Provide the (X, Y) coordinate of the cell's center where the given text is located.  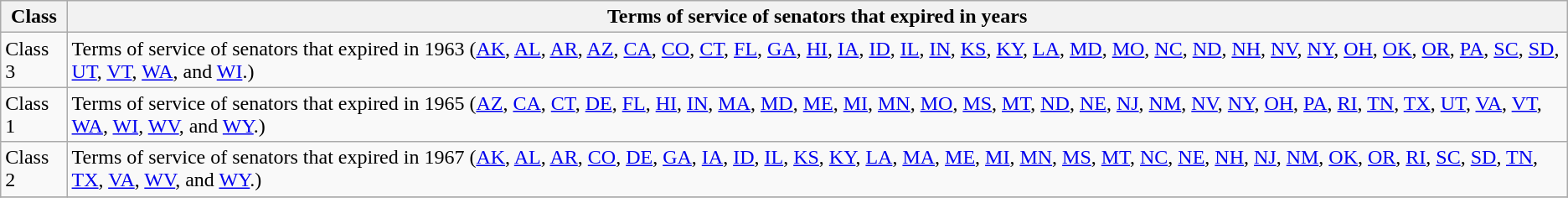
Terms of service of senators that expired in years (818, 17)
Class 3 (34, 60)
Class 1 (34, 114)
Class (34, 17)
Class 2 (34, 169)
